Find where the given text appears and provide that cell's center as (X, Y) coordinate. 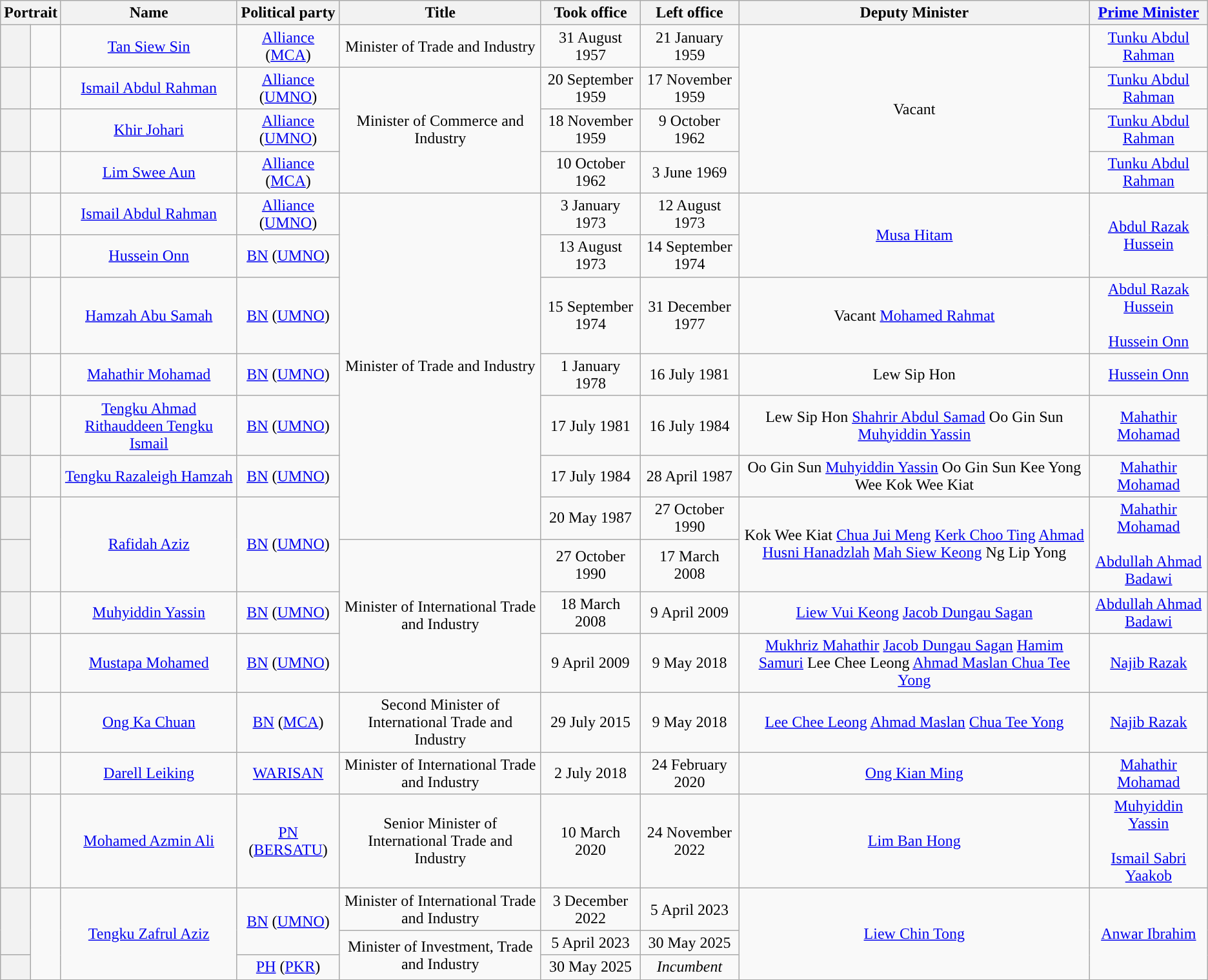
Hamzah Abu Samah (148, 315)
17 March 2008 (689, 565)
Muhyiddin Yassin (148, 612)
Lim Ban Hong (914, 841)
Liew Vui Keong Jacob Dungau Sagan (914, 612)
Name (148, 13)
9 October 1962 (689, 130)
Title (440, 13)
Abdullah Ahmad Badawi (1149, 612)
Prime Minister (1149, 13)
Lew Sip Hon Shahrir Abdul Samad Oo Gin Sun Muhyiddin Yassin (914, 425)
24 November 2022 (689, 841)
Mustapa Mohamed (148, 663)
WARISAN (288, 773)
13 August 1973 (590, 255)
Tan Siew Sin (148, 46)
15 September 1974 (590, 315)
Took office (590, 13)
3 June 1969 (689, 172)
12 August 1973 (689, 214)
Muhyiddin YassinIsmail Sabri Yaakob (1149, 841)
Political party (288, 13)
Lee Chee Leong Ahmad Maslan Chua Tee Yong (914, 723)
Mukhriz Mahathir Jacob Dungau Sagan Hamim Samuri Lee Chee Leong Ahmad Maslan Chua Tee Yong (914, 663)
18 March 2008 (590, 612)
Oo Gin Sun Muhyiddin Yassin Oo Gin Sun Kee Yong Wee Kok Wee Kiat (914, 476)
Musa Hitam (914, 235)
16 July 1981 (689, 374)
Tengku Zafrul Aziz (148, 934)
Vacant Mohamed Rahmat (914, 315)
Left office (689, 13)
PH (PKR) (288, 967)
Khir Johari (148, 130)
20 May 1987 (590, 517)
Darell Leiking (148, 773)
Senior Minister of International Trade and Industry (440, 841)
Kok Wee Kiat Chua Jui Meng Kerk Choo Ting Ahmad Husni Hanadzlah Mah Siew Keong Ng Lip Yong (914, 544)
17 November 1959 (689, 88)
Tengku Ahmad Rithauddeen Tengku Ismail (148, 425)
Second Minister of International Trade and Industry (440, 723)
21 January 1959 (689, 46)
20 September 1959 (590, 88)
31 August 1957 (590, 46)
2 July 2018 (590, 773)
Mohamed Azmin Ali (148, 841)
18 November 1959 (590, 130)
Minister of Commerce and Industry (440, 130)
14 September 1974 (689, 255)
Vacant (914, 109)
1 January 1978 (590, 374)
Lew Sip Hon (914, 374)
16 July 1984 (689, 425)
Abdul Razak Hussein (1149, 235)
PN (BERSATU) (288, 841)
3 December 2022 (590, 910)
Lim Swee Aun (148, 172)
Mahathir MohamadAbdullah Ahmad Badawi (1149, 544)
Deputy Minister (914, 13)
Rafidah Aziz (148, 544)
Portrait (31, 13)
Ong Ka Chuan (148, 723)
3 January 1973 (590, 214)
24 February 2020 (689, 773)
10 March 2020 (590, 841)
Tengku Razaleigh Hamzah (148, 476)
10 October 1962 (590, 172)
Minister of Investment, Trade and Industry (440, 955)
17 July 1984 (590, 476)
Anwar Ibrahim (1149, 934)
Liew Chin Tong (914, 934)
31 December 1977 (689, 315)
Abdul Razak HusseinHussein Onn (1149, 315)
28 April 1987 (689, 476)
Ong Kian Ming (914, 773)
BN (MCA) (288, 723)
29 July 2015 (590, 723)
Incumbent (689, 967)
17 July 1981 (590, 425)
